Provide the (X, Y) coordinate of the cell's center where the given text is located.  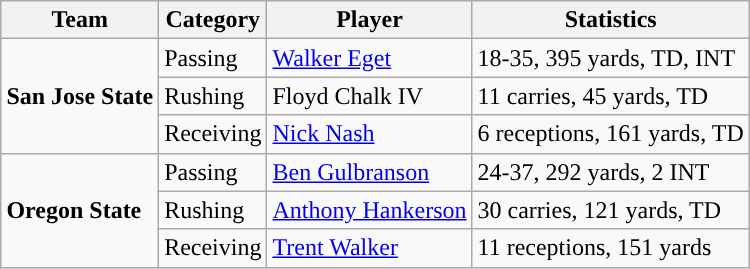
6 receptions, 161 yards, TD (610, 134)
Walker Eget (370, 58)
Oregon State (80, 210)
Ben Gulbranson (370, 172)
30 carries, 121 yards, TD (610, 210)
Statistics (610, 20)
Nick Nash (370, 134)
Anthony Hankerson (370, 210)
Category (213, 20)
Floyd Chalk IV (370, 96)
Trent Walker (370, 248)
24-37, 292 yards, 2 INT (610, 172)
Team (80, 20)
18-35, 395 yards, TD, INT (610, 58)
11 receptions, 151 yards (610, 248)
Player (370, 20)
11 carries, 45 yards, TD (610, 96)
San Jose State (80, 96)
